Determine the [x, y] coordinate at the center of the cell enclosing the given text.  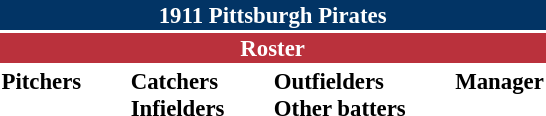
Roster [272, 48]
1911 Pittsburgh Pirates [272, 15]
